Identify which cell holds the provided text, then report its [x, y] central coordinate. 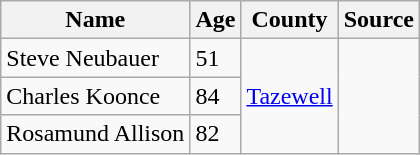
51 [216, 58]
County [290, 20]
Rosamund Allison [96, 134]
Age [216, 20]
82 [216, 134]
Steve Neubauer [96, 58]
Name [96, 20]
84 [216, 96]
Tazewell [290, 96]
Source [378, 20]
Charles Koonce [96, 96]
